Provide the (x, y) coordinate of the cell's center where the given text is located.  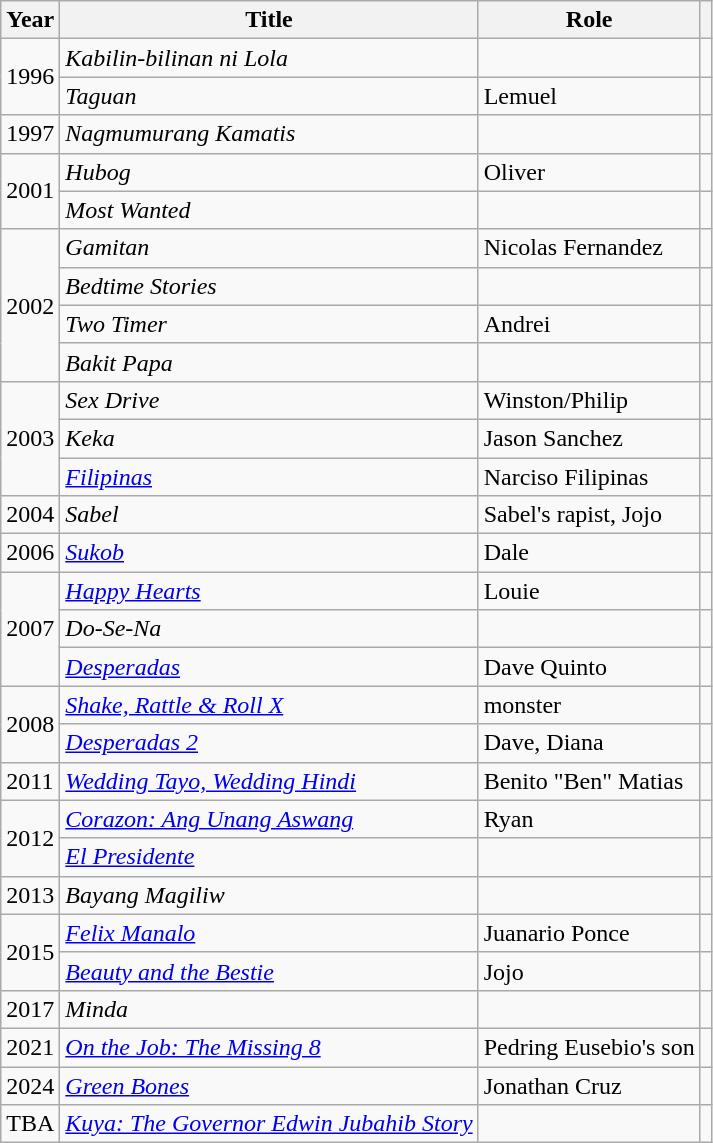
2003 (30, 438)
Corazon: Ang Unang Aswang (269, 819)
Bakit Papa (269, 362)
Green Bones (269, 1085)
Louie (589, 591)
Narciso Filipinas (589, 477)
Sabel's rapist, Jojo (589, 515)
Minda (269, 1009)
2008 (30, 724)
Filipinas (269, 477)
Sex Drive (269, 400)
Desperadas (269, 667)
Andrei (589, 324)
Beauty and the Bestie (269, 971)
Hubog (269, 172)
2002 (30, 305)
Gamitan (269, 248)
Nagmumurang Kamatis (269, 134)
Year (30, 20)
2004 (30, 515)
Juanario Ponce (589, 933)
2007 (30, 629)
Jason Sanchez (589, 438)
Felix Manalo (269, 933)
El Presidente (269, 857)
Keka (269, 438)
Nicolas Fernandez (589, 248)
Role (589, 20)
Benito "Ben" Matias (589, 781)
2013 (30, 895)
2011 (30, 781)
2015 (30, 952)
Sukob (269, 553)
monster (589, 705)
2006 (30, 553)
2012 (30, 838)
2001 (30, 191)
Dale (589, 553)
Most Wanted (269, 210)
Lemuel (589, 96)
Bayang Magiliw (269, 895)
TBA (30, 1124)
2017 (30, 1009)
2024 (30, 1085)
Winston/Philip (589, 400)
Dave Quinto (589, 667)
Kuya: The Governor Edwin Jubahib Story (269, 1124)
Bedtime Stories (269, 286)
Title (269, 20)
Jonathan Cruz (589, 1085)
2021 (30, 1047)
Sabel (269, 515)
Dave, Diana (589, 743)
Jojo (589, 971)
Ryan (589, 819)
Do-Se-Na (269, 629)
1997 (30, 134)
Shake, Rattle & Roll X (269, 705)
Two Timer (269, 324)
On the Job: The Missing 8 (269, 1047)
Wedding Tayo, Wedding Hindi (269, 781)
Pedring Eusebio's son (589, 1047)
1996 (30, 77)
Taguan (269, 96)
Desperadas 2 (269, 743)
Happy Hearts (269, 591)
Oliver (589, 172)
Kabilin-bilinan ni Lola (269, 58)
